From the cell containing the given text, extract its center point as (X, Y) coordinate. 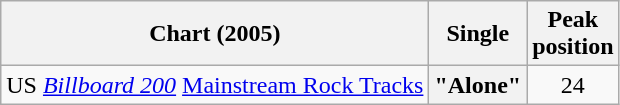
24 (573, 85)
Chart (2005) (215, 34)
Peakposition (573, 34)
"Alone" (478, 85)
Single (478, 34)
US Billboard 200 Mainstream Rock Tracks (215, 85)
